Determine the [x, y] coordinate at the center of the cell enclosing the given text.  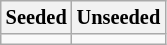
Unseeded [118, 17]
Seeded [36, 17]
